Provide the (x, y) coordinate of the cell's center where the given text is located.  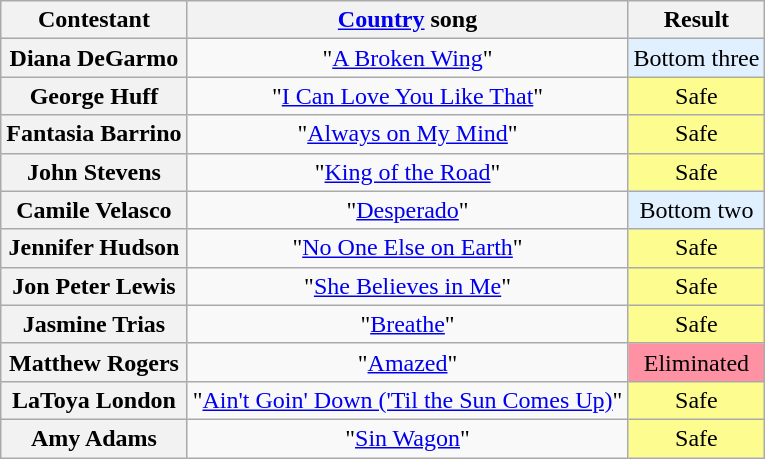
Eliminated (696, 362)
Camile Velasco (94, 210)
George Huff (94, 96)
Amy Adams (94, 438)
LaToya London (94, 400)
"King of the Road" (408, 172)
Jasmine Trias (94, 324)
Fantasia Barrino (94, 134)
"She Believes in Me" (408, 286)
John Stevens (94, 172)
"Amazed" (408, 362)
Matthew Rogers (94, 362)
Country song (408, 20)
Bottom two (696, 210)
Result (696, 20)
"Breathe" (408, 324)
"I Can Love You Like That" (408, 96)
Diana DeGarmo (94, 58)
Bottom three (696, 58)
Jennifer Hudson (94, 248)
Jon Peter Lewis (94, 286)
"Always on My Mind" (408, 134)
"No One Else on Earth" (408, 248)
"Sin Wagon" (408, 438)
"Ain't Goin' Down ('Til the Sun Comes Up)" (408, 400)
"Desperado" (408, 210)
"A Broken Wing" (408, 58)
Contestant (94, 20)
